Determine the (x, y) coordinate at the center of the cell enclosing the given text.  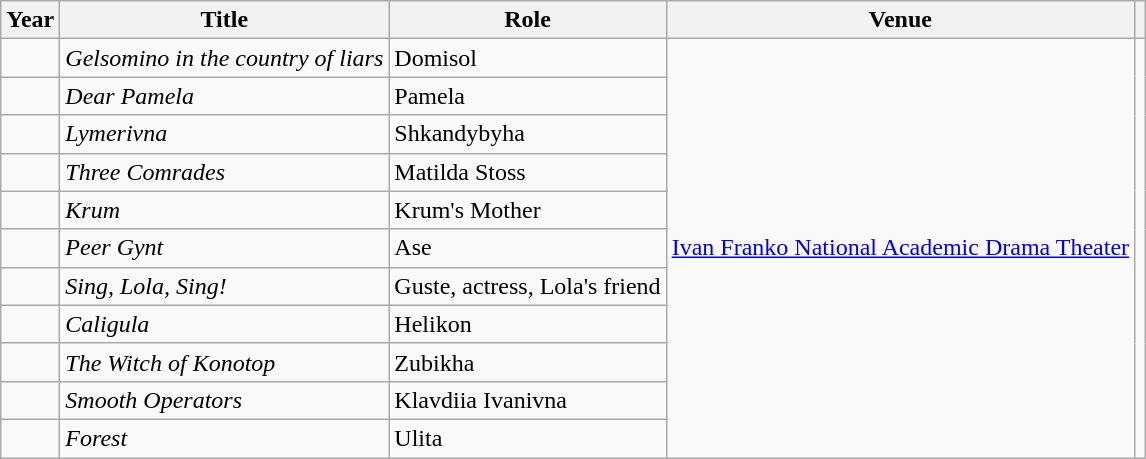
Pamela (528, 96)
Smooth Operators (224, 400)
Caligula (224, 324)
Role (528, 20)
Domisol (528, 58)
Year (30, 20)
Dear Pamela (224, 96)
Venue (900, 20)
Gelsomino in the country of liars (224, 58)
Lymerivna (224, 134)
Ulita (528, 438)
Peer Gynt (224, 248)
Krum (224, 210)
Three Comrades (224, 172)
Sing, Lola, Sing! (224, 286)
Zubikha (528, 362)
Ase (528, 248)
Title (224, 20)
Krum's Mother (528, 210)
Helikon (528, 324)
Klavdiia Ivanivna (528, 400)
The Witch of Konotop (224, 362)
Matilda Stoss (528, 172)
Forest (224, 438)
Ivan Franko National Academic Drama Theater (900, 248)
Guste, actress, Lola's friend (528, 286)
Shkandybyha (528, 134)
